Return the [x, y] coordinate for the center point of the cell that contains the specified text.  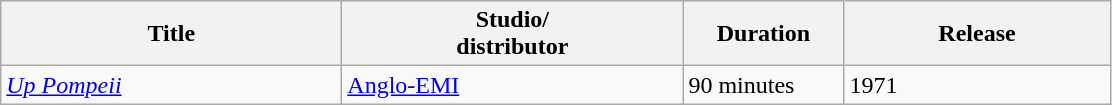
Duration [764, 34]
Release [977, 34]
Studio/distributor [512, 34]
Anglo-EMI [512, 85]
Title [172, 34]
1971 [977, 85]
Up Pompeii [172, 85]
90 minutes [764, 85]
